Find where the given text appears and provide that cell's center as [X, Y] coordinate. 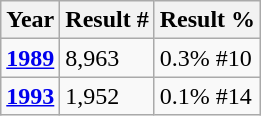
8,963 [107, 58]
Result # [107, 20]
0.1% #14 [207, 96]
Result % [207, 20]
1993 [30, 96]
Year [30, 20]
0.3% #10 [207, 58]
1,952 [107, 96]
1989 [30, 58]
